Scan for the cell matching the given text and deliver its (x, y) coordinate at center. 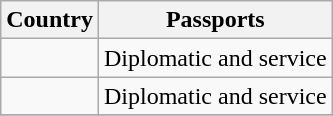
Passports (215, 20)
Country (50, 20)
